Identify which cell holds the provided text, then report its [x, y] central coordinate. 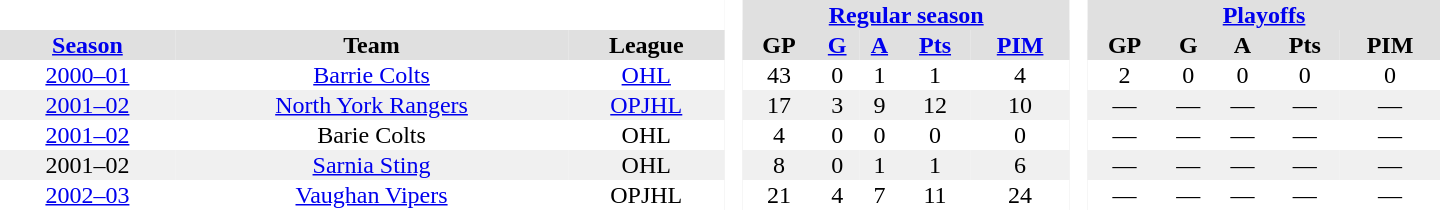
24 [1020, 195]
Barrie Colts [372, 75]
6 [1020, 165]
North York Rangers [372, 105]
3 [837, 105]
2 [1124, 75]
2000–01 [88, 75]
2002–03 [88, 195]
League [646, 45]
8 [778, 165]
Playoffs [1264, 15]
43 [778, 75]
Regular season [906, 15]
Vaughan Vipers [372, 195]
11 [935, 195]
21 [778, 195]
17 [778, 105]
Team [372, 45]
10 [1020, 105]
Barie Colts [372, 135]
12 [935, 105]
Sarnia Sting [372, 165]
9 [880, 105]
Season [88, 45]
7 [880, 195]
